Find where the given text appears and provide that cell's center as [x, y] coordinate. 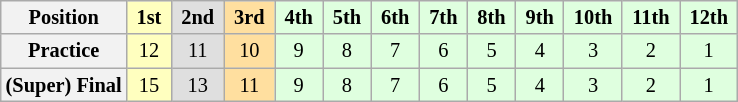
5th [347, 17]
Position [64, 17]
15 [150, 85]
4th [299, 17]
12 [150, 51]
7th [443, 17]
6th [395, 17]
3rd [249, 17]
1st [150, 17]
9th [540, 17]
11th [650, 17]
10th [593, 17]
(Super) Final [64, 85]
13 [198, 85]
12th [709, 17]
8th [491, 17]
10 [249, 51]
2nd [198, 17]
Practice [64, 51]
